Pinpoint the cell where the given text exists, returning its (x, y) midpoint coordinate. 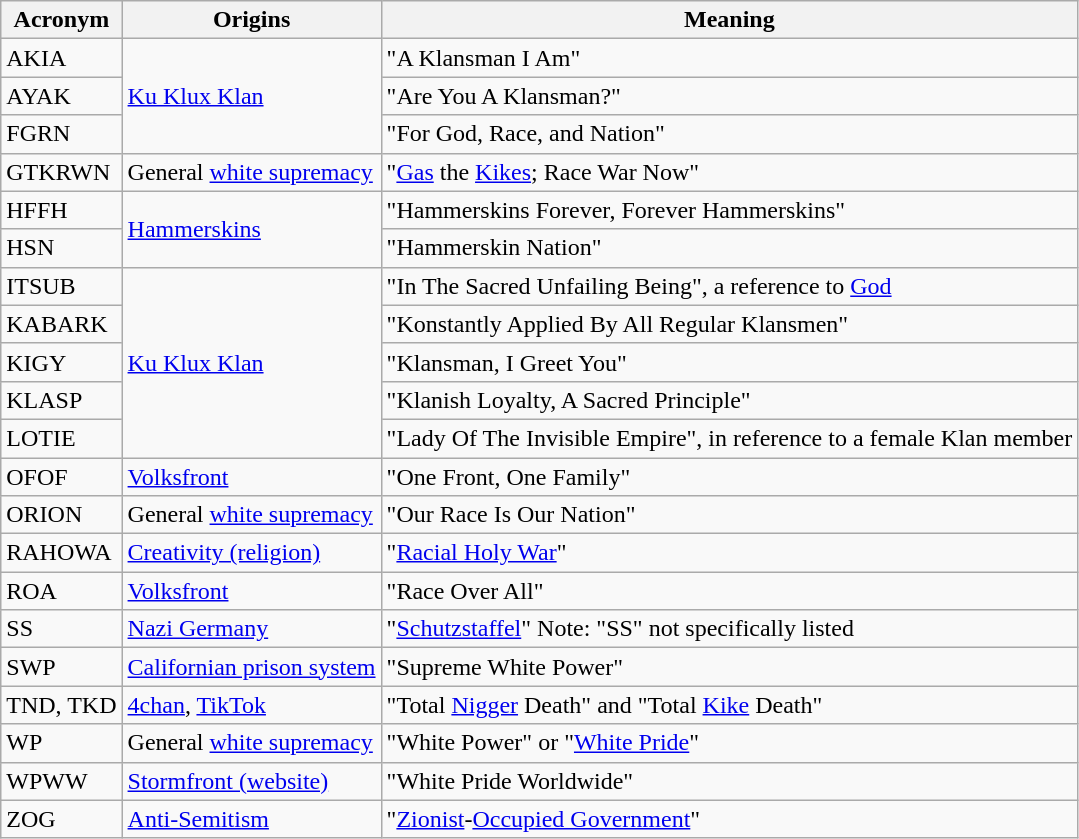
"White Power" or "White Pride" (730, 743)
"Total Nigger Death" and "Total Kike Death" (730, 705)
4chan, TikTok (252, 705)
Hammerskins (252, 229)
"Gas the Kikes; Race War Now" (730, 172)
Anti-Semitism (252, 819)
"Klanish Loyalty, A Sacred Principle" (730, 400)
"Klansman, I Greet You" (730, 362)
WP (62, 743)
"Supreme White Power" (730, 667)
FGRN (62, 134)
ORION (62, 515)
WPWW (62, 781)
SWP (62, 667)
AYAK (62, 96)
Creativity (religion) (252, 553)
HFFH (62, 210)
"Hammerskins Forever, Forever Hammerskins" (730, 210)
TND, TKD (62, 705)
"Racial Holy War" (730, 553)
Meaning (730, 20)
"Schutzstaffel" Note: "SS" not specifically listed (730, 629)
GTKRWN (62, 172)
KLASP (62, 400)
"Are You A Klansman?" (730, 96)
"Lady Of The Invisible Empire", in reference to a female Klan member (730, 438)
"Race Over All" (730, 591)
KABARK (62, 324)
Californian prison system (252, 667)
"White Pride Worldwide" (730, 781)
"One Front, One Family" (730, 477)
"Our Race Is Our Nation" (730, 515)
Stormfront (website) (252, 781)
RAHOWA (62, 553)
Origins (252, 20)
SS (62, 629)
ZOG (62, 819)
"A Klansman I Am" (730, 58)
KIGY (62, 362)
"In The Sacred Unfailing Being", a reference to God (730, 286)
HSN (62, 248)
"For God, Race, and Nation" (730, 134)
OFOF (62, 477)
"Zionist-Occupied Government" (730, 819)
ITSUB (62, 286)
LOTIE (62, 438)
Nazi Germany (252, 629)
"Konstantly Applied By All Regular Klansmen" (730, 324)
"Hammerskin Nation" (730, 248)
ROA (62, 591)
AKIA (62, 58)
Acronym (62, 20)
